Output the (X, Y) coordinate of the center of the cell containing the given text.  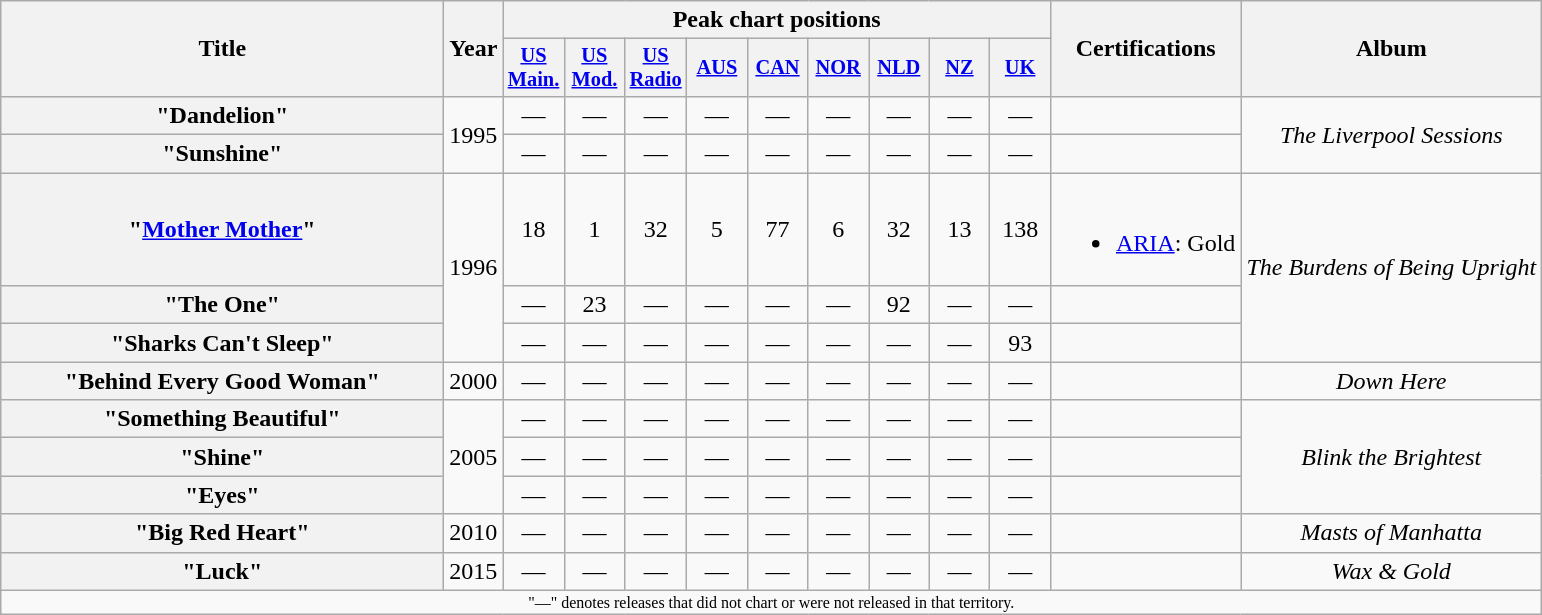
"Something Beautiful" (222, 419)
Masts of Manhatta (1392, 533)
NOR (838, 68)
"Mother Mother" (222, 230)
"The One" (222, 305)
USRadio (656, 68)
1 (594, 230)
18 (534, 230)
77 (778, 230)
2000 (474, 381)
"Luck" (222, 571)
1995 (474, 134)
Wax & Gold (1392, 571)
Down Here (1392, 381)
UK (1020, 68)
ARIA: Gold (1145, 230)
NZ (960, 68)
Blink the Brightest (1392, 457)
The Liverpool Sessions (1392, 134)
2005 (474, 457)
23 (594, 305)
2015 (474, 571)
Year (474, 49)
"Big Red Heart" (222, 533)
US Mod. (594, 68)
"Sunshine" (222, 154)
Certifications (1145, 49)
6 (838, 230)
NLD (898, 68)
138 (1020, 230)
"Behind Every Good Woman" (222, 381)
"Dandelion" (222, 115)
2010 (474, 533)
CAN (778, 68)
USMain. (534, 68)
AUS (718, 68)
Peak chart positions (777, 20)
"Eyes" (222, 495)
1996 (474, 268)
93 (1020, 343)
Title (222, 49)
"—" denotes releases that did not chart or were not released in that territory. (772, 602)
13 (960, 230)
5 (718, 230)
"Sharks Can't Sleep" (222, 343)
Album (1392, 49)
92 (898, 305)
"Shine" (222, 457)
The Burdens of Being Upright (1392, 268)
